Detect which cell encompasses the target text, then output its [X, Y] center coordinate. 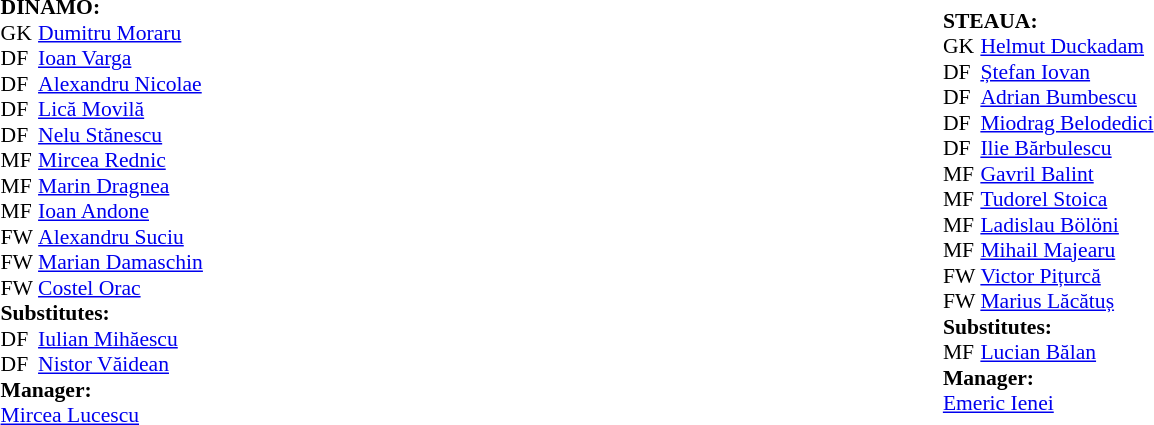
Mircea Rednic [120, 161]
Lucian Bălan [1066, 352]
Dumitru Moraru [120, 33]
Alexandru Suciu [120, 237]
Marian Damaschin [120, 263]
Miodrag Belodedici [1066, 122]
Tudorel Stoica [1066, 199]
Marius Lăcătuș [1066, 301]
STEAUA: [1048, 20]
Ioan Varga [120, 59]
Ștefan Iovan [1066, 71]
Adrian Bumbescu [1066, 97]
Victor Pițurcă [1066, 275]
Helmut Duckadam [1066, 46]
Ladislau Bölöni [1066, 224]
Nistor Văidean [120, 365]
Gavril Balint [1066, 173]
Emeric Ienei [1048, 403]
Ioan Andone [120, 211]
Lică Movilă [120, 109]
Marin Dragnea [120, 186]
Alexandru Nicolae [120, 84]
Nelu Stănescu [120, 135]
Ilie Bărbulescu [1066, 148]
Mihail Majearu [1066, 250]
Costel Orac [120, 288]
Iulian Mihăescu [120, 339]
